Return the (x, y) coordinate for the center point of the cell that contains the specified text.  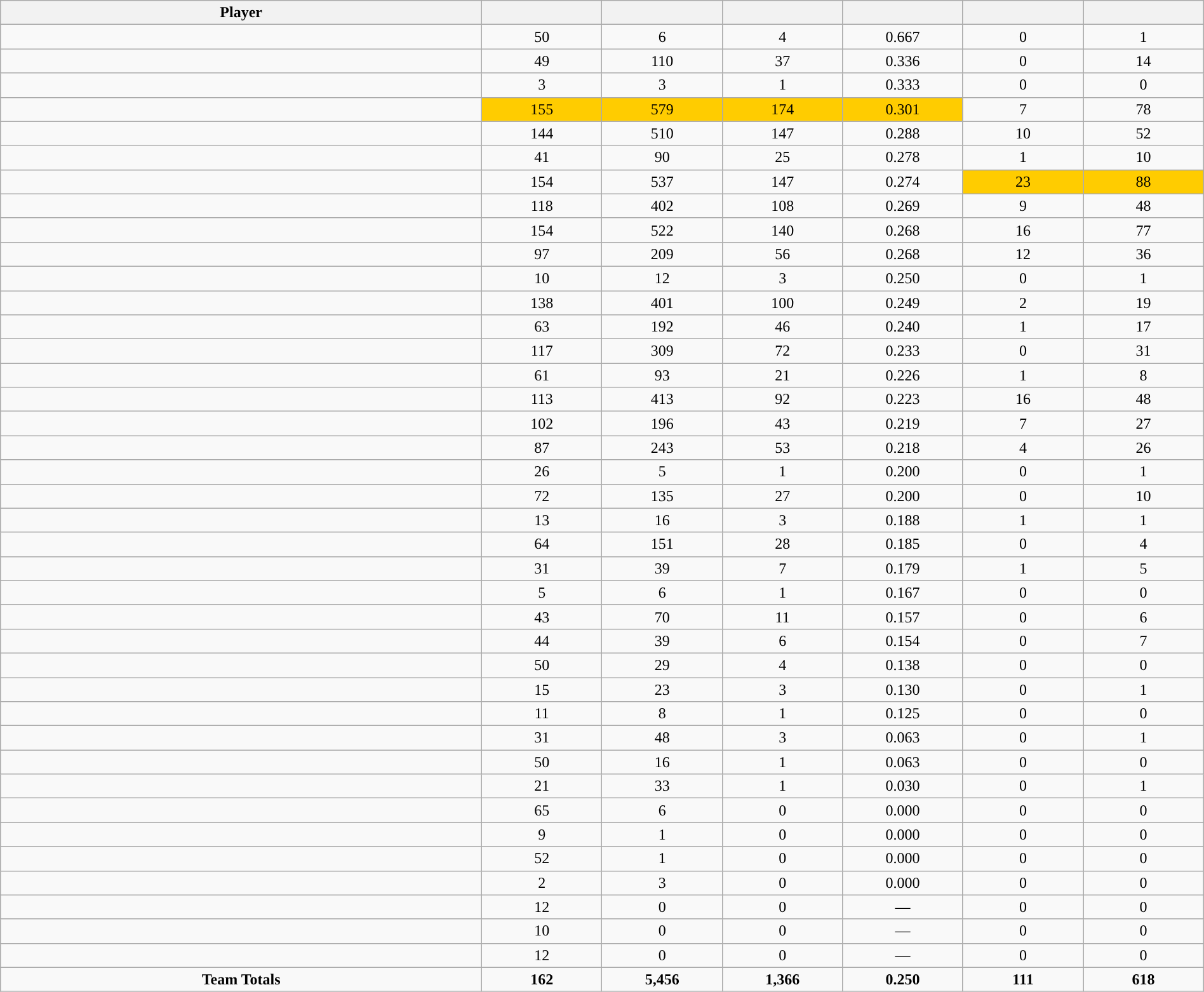
37 (782, 61)
196 (662, 424)
0.218 (903, 448)
70 (662, 617)
0.030 (903, 786)
19 (1143, 303)
0.278 (903, 158)
243 (662, 448)
90 (662, 158)
63 (542, 327)
65 (542, 810)
162 (542, 979)
510 (662, 133)
87 (542, 448)
110 (662, 61)
46 (782, 327)
0.288 (903, 133)
0.301 (903, 109)
0.219 (903, 424)
0.240 (903, 327)
0.138 (903, 665)
33 (662, 786)
29 (662, 665)
0.125 (903, 714)
209 (662, 254)
61 (542, 375)
93 (662, 375)
151 (662, 544)
309 (662, 351)
0.185 (903, 544)
140 (782, 230)
144 (542, 133)
5,456 (662, 979)
0.667 (903, 37)
13 (542, 520)
Team Totals (241, 979)
44 (542, 641)
97 (542, 254)
0.274 (903, 182)
0.167 (903, 593)
14 (1143, 61)
402 (662, 206)
100 (782, 303)
579 (662, 109)
41 (542, 158)
0.130 (903, 689)
49 (542, 61)
618 (1143, 979)
28 (782, 544)
0.223 (903, 399)
192 (662, 327)
53 (782, 448)
413 (662, 399)
118 (542, 206)
78 (1143, 109)
108 (782, 206)
0.157 (903, 617)
25 (782, 158)
155 (542, 109)
135 (662, 496)
0.233 (903, 351)
36 (1143, 254)
0.333 (903, 85)
0.226 (903, 375)
Player (241, 13)
0.179 (903, 568)
88 (1143, 182)
0.269 (903, 206)
0.336 (903, 61)
15 (542, 689)
56 (782, 254)
174 (782, 109)
77 (1143, 230)
0.188 (903, 520)
1,366 (782, 979)
92 (782, 399)
537 (662, 182)
138 (542, 303)
64 (542, 544)
17 (1143, 327)
102 (542, 424)
401 (662, 303)
0.249 (903, 303)
113 (542, 399)
522 (662, 230)
0.154 (903, 641)
117 (542, 351)
111 (1022, 979)
